Provide the [x, y] coordinate of the cell's center where the given text is located.  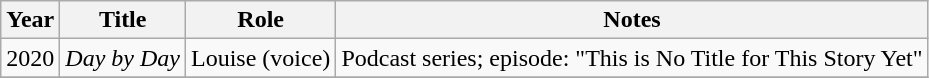
Day by Day [123, 58]
Louise (voice) [261, 58]
Notes [632, 20]
2020 [30, 58]
Title [123, 20]
Podcast series; episode: "This is No Title for This Story Yet" [632, 58]
Role [261, 20]
Year [30, 20]
